Search for the cell housing the specified text and yield its [x, y] center coordinate. 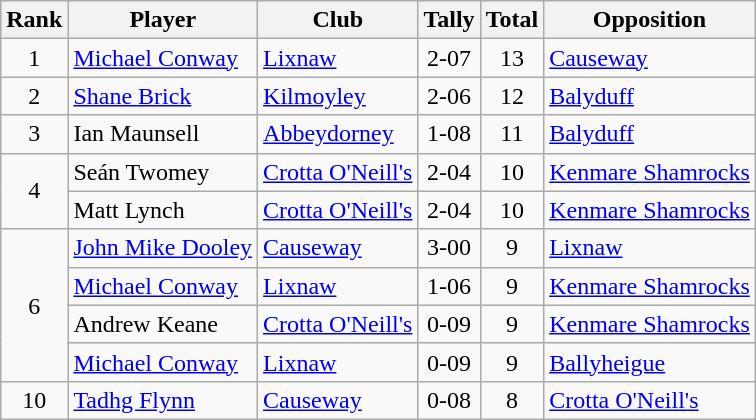
Tadhg Flynn [163, 400]
3 [34, 134]
11 [512, 134]
3-00 [449, 248]
Tally [449, 20]
Player [163, 20]
2-07 [449, 58]
4 [34, 191]
Ian Maunsell [163, 134]
Club [338, 20]
1 [34, 58]
John Mike Dooley [163, 248]
6 [34, 305]
Rank [34, 20]
12 [512, 96]
Abbeydorney [338, 134]
1-06 [449, 286]
1-08 [449, 134]
Total [512, 20]
Ballyheigue [650, 362]
2-06 [449, 96]
Seán Twomey [163, 172]
13 [512, 58]
0-08 [449, 400]
Shane Brick [163, 96]
2 [34, 96]
Andrew Keane [163, 324]
Kilmoyley [338, 96]
8 [512, 400]
Opposition [650, 20]
Matt Lynch [163, 210]
